Locate the cell with the specified text and output its (X, Y) center coordinate. 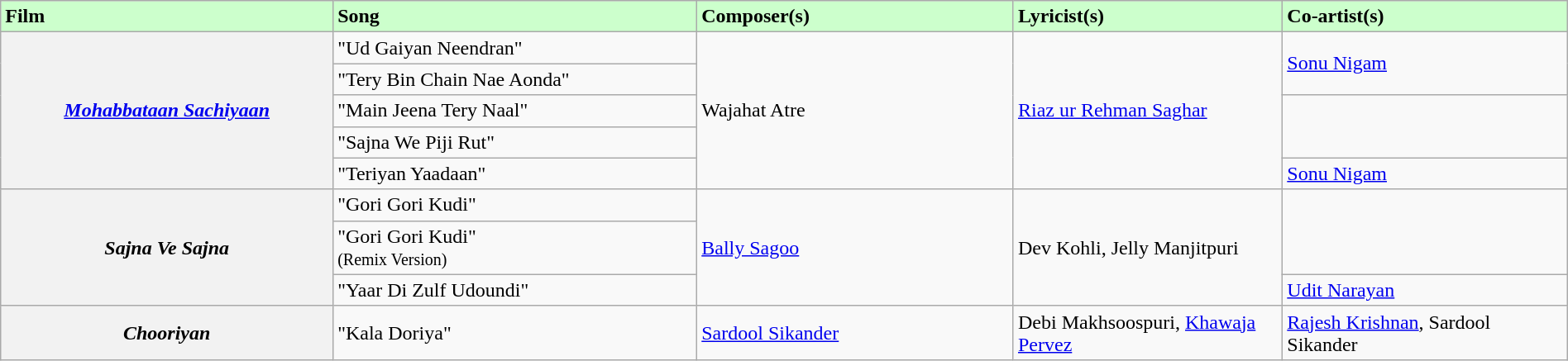
Rajesh Krishnan, Sardool Sikander (1425, 332)
"Yaar Di Zulf Udoundi" (515, 290)
"Ud Gaiyan Neendran" (515, 48)
Composer(s) (855, 17)
Debi Makhsoospuri, Khawaja Pervez (1148, 332)
"Teriyan Yaadaan" (515, 173)
Mohabbataan Sachiyaan (167, 111)
Chooriyan (167, 332)
Riaz ur Rehman Saghar (1148, 111)
Film (167, 17)
"Gori Gori Kudi" (515, 205)
Lyricist(s) (1148, 17)
"Main Jeena Tery Naal" (515, 111)
Sajna Ve Sajna (167, 248)
Bally Sagoo (855, 248)
Co-artist(s) (1425, 17)
Udit Narayan (1425, 290)
"Gori Gori Kudi"(Remix Version) (515, 248)
"Sajna We Piji Rut" (515, 142)
Song (515, 17)
Wajahat Atre (855, 111)
Sardool Sikander (855, 332)
Dev Kohli, Jelly Manjitpuri (1148, 248)
"Kala Doriya" (515, 332)
"Tery Bin Chain Nae Aonda" (515, 79)
